Extract the (x, y) coordinate from the center of the cell holding the provided text.  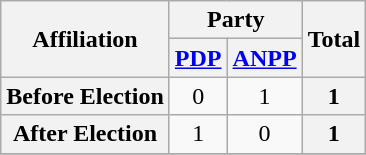
PDP (198, 58)
Party (236, 20)
ANPP (264, 58)
Affiliation (86, 39)
Total (334, 39)
Before Election (86, 96)
After Election (86, 134)
